Find where the given text appears and provide that cell's center as [x, y] coordinate. 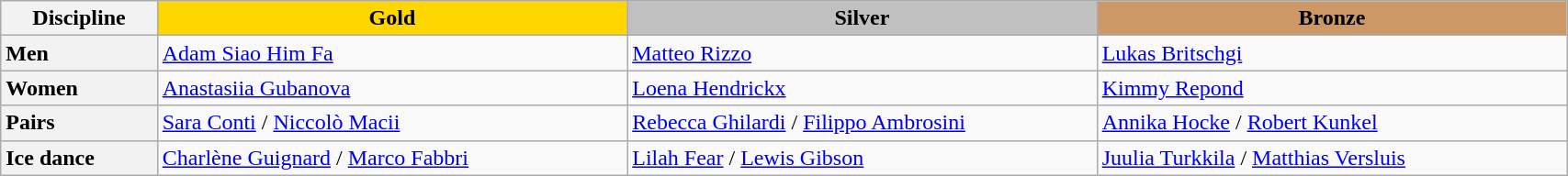
Lukas Britschgi [1332, 53]
Bronze [1332, 18]
Adam Siao Him Fa [391, 53]
Discipline [79, 18]
Charlène Guignard / Marco Fabbri [391, 158]
Sara Conti / Niccolò Macii [391, 123]
Kimmy Repond [1332, 88]
Anastasiia Gubanova [391, 88]
Rebecca Ghilardi / Filippo Ambrosini [862, 123]
Pairs [79, 123]
Men [79, 53]
Gold [391, 18]
Loena Hendrickx [862, 88]
Matteo Rizzo [862, 53]
Lilah Fear / Lewis Gibson [862, 158]
Annika Hocke / Robert Kunkel [1332, 123]
Women [79, 88]
Silver [862, 18]
Juulia Turkkila / Matthias Versluis [1332, 158]
Ice dance [79, 158]
